Identify which cell holds the provided text, then report its [X, Y] central coordinate. 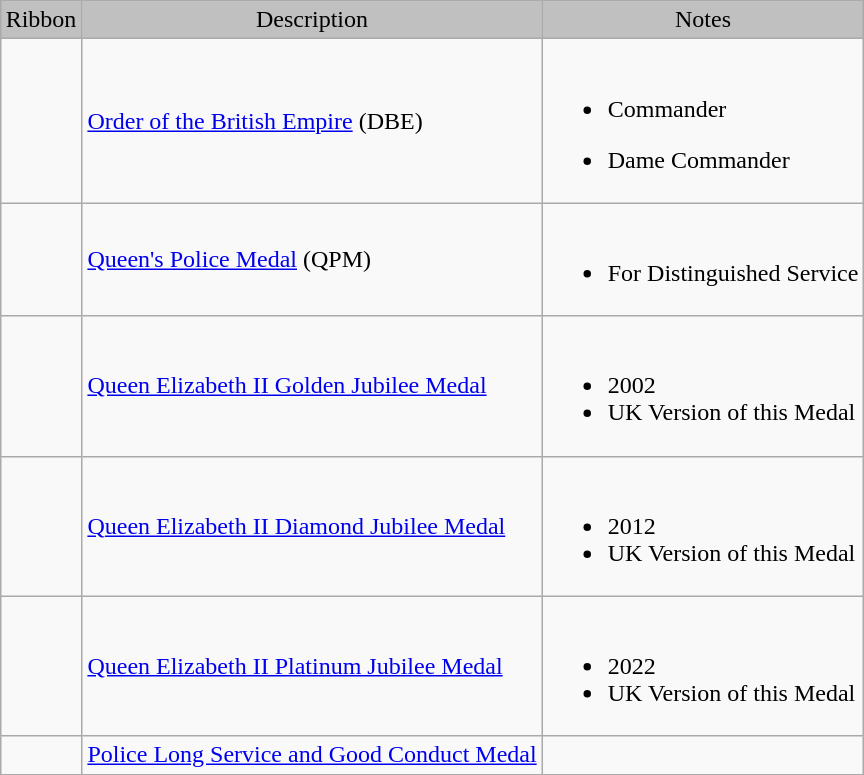
Description [312, 20]
For Distinguished Service [703, 260]
2022UK Version of this Medal [703, 666]
Queen Elizabeth II Platinum Jubilee Medal [312, 666]
Notes [703, 20]
2002UK Version of this Medal [703, 386]
2012UK Version of this Medal [703, 526]
Queen Elizabeth II Diamond Jubilee Medal [312, 526]
Queen's Police Medal (QPM) [312, 260]
CommanderDame Commander [703, 121]
Queen Elizabeth II Golden Jubilee Medal [312, 386]
Order of the British Empire (DBE) [312, 121]
Ribbon [41, 20]
Police Long Service and Good Conduct Medal [312, 755]
